Locate the cell with the specified text and output its (x, y) center coordinate. 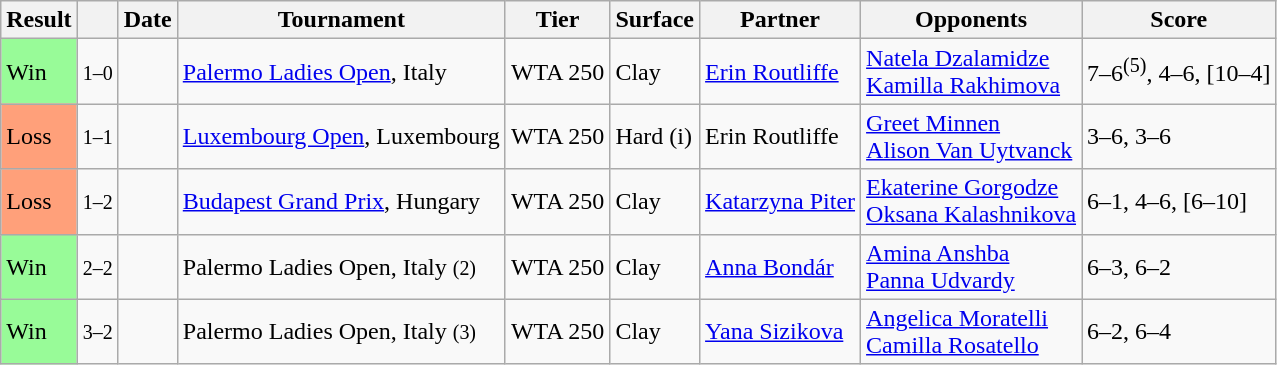
Surface (655, 20)
3–2 (98, 332)
Amina Anshba Panna Udvardy (972, 266)
2–2 (98, 266)
7–6(5), 4–6, [10–4] (1179, 72)
Anna Bondár (780, 266)
Partner (780, 20)
Palermo Ladies Open, Italy (2) (341, 266)
Tier (557, 20)
1–1 (98, 136)
Opponents (972, 20)
Natela Dzalamidze Kamilla Rakhimova (972, 72)
Katarzyna Piter (780, 202)
3–6, 3–6 (1179, 136)
Palermo Ladies Open, Italy (341, 72)
Yana Sizikova (780, 332)
Hard (i) (655, 136)
Result (39, 20)
Ekaterine Gorgodze Oksana Kalashnikova (972, 202)
Budapest Grand Prix, Hungary (341, 202)
Score (1179, 20)
1–0 (98, 72)
Date (148, 20)
Angelica Moratelli Camilla Rosatello (972, 332)
Luxembourg Open, Luxembourg (341, 136)
Palermo Ladies Open, Italy (3) (341, 332)
6–1, 4–6, [6–10] (1179, 202)
Greet Minnen Alison Van Uytvanck (972, 136)
6–2, 6–4 (1179, 332)
Tournament (341, 20)
1–2 (98, 202)
6–3, 6–2 (1179, 266)
